From the cell containing the given text, extract its center point as (X, Y) coordinate. 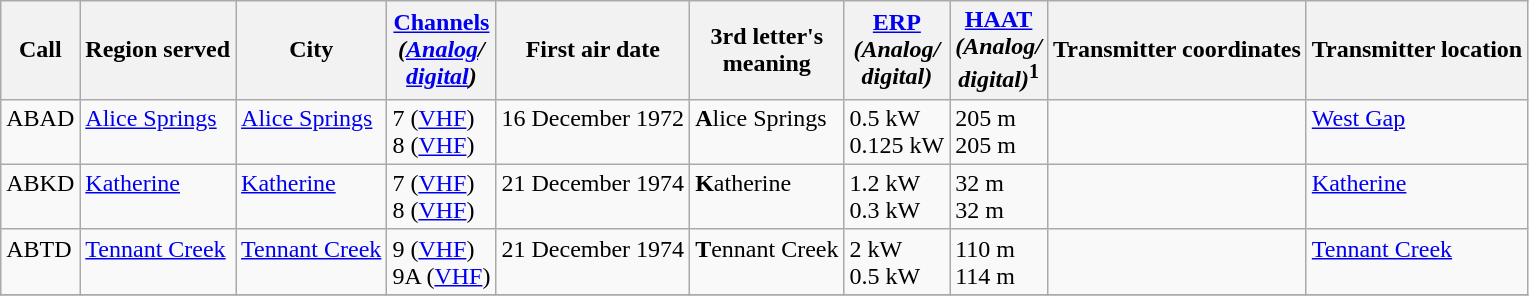
9 (VHF)9A (VHF) (442, 262)
2 kW0.5 kW (897, 262)
ABKD (40, 196)
Transmitter coordinates (1176, 50)
HAAT(Analog/digital)1 (999, 50)
ERP(Analog/digital) (897, 50)
3rd letter'smeaning (767, 50)
1.2 kW0.3 kW (897, 196)
First air date (593, 50)
Region served (158, 50)
0.5 kW0.125 kW (897, 132)
32 m32 m (999, 196)
West Gap (1416, 132)
110 m114 m (999, 262)
ABTD (40, 262)
City (312, 50)
205 m205 m (999, 132)
Call (40, 50)
Transmitter location (1416, 50)
Channels(Analog/digital) (442, 50)
16 December 1972 (593, 132)
ABAD (40, 132)
